Output the (X, Y) coordinate of the center of the cell containing the given text.  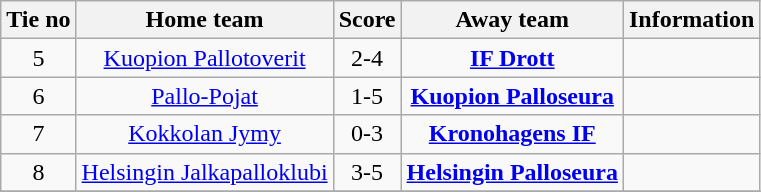
Kuopion Pallotoverit (204, 58)
Kronohagens IF (512, 134)
Kuopion Palloseura (512, 96)
Score (367, 20)
5 (38, 58)
Tie no (38, 20)
3-5 (367, 172)
Home team (204, 20)
8 (38, 172)
Kokkolan Jymy (204, 134)
1-5 (367, 96)
7 (38, 134)
Away team (512, 20)
6 (38, 96)
0-3 (367, 134)
2-4 (367, 58)
Information (691, 20)
Helsingin Jalkapalloklubi (204, 172)
IF Drott (512, 58)
Helsingin Palloseura (512, 172)
Pallo-Pojat (204, 96)
